Detect which cell encompasses the target text, then output its [X, Y] center coordinate. 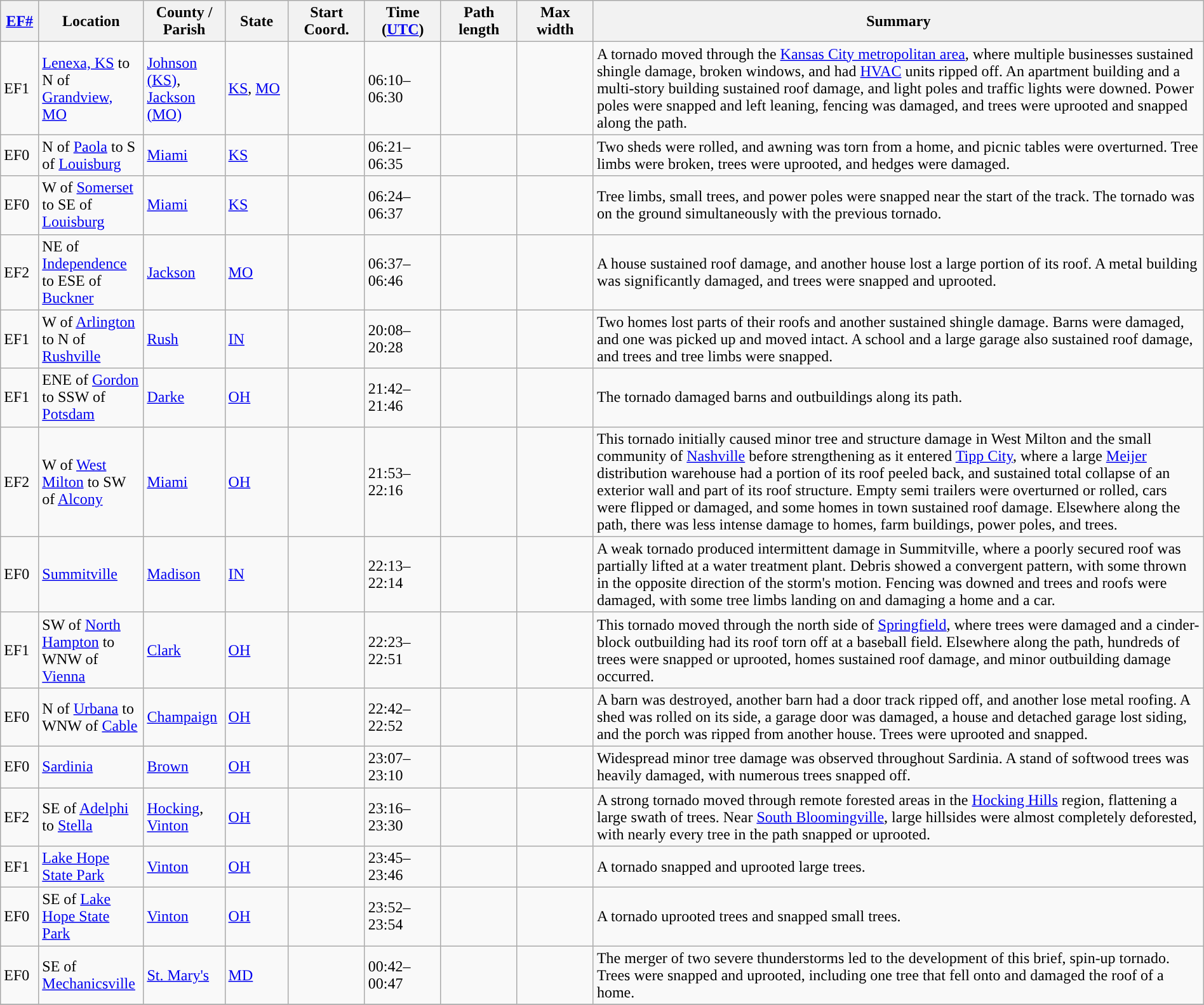
A tornado uprooted trees and snapped small trees. [898, 917]
Path length [479, 22]
06:24–06:37 [403, 205]
SE of Adelphi to Stella [91, 816]
Location [91, 22]
Lenexa, KS to N of Grandview, MO [91, 88]
22:23–22:51 [403, 650]
Darke [184, 397]
23:16–23:30 [403, 816]
00:42–00:47 [403, 975]
A tornado snapped and uprooted large trees. [898, 867]
KS, MO [257, 88]
County / Parish [184, 22]
Rush [184, 339]
23:07–23:10 [403, 767]
Time (UTC) [403, 22]
20:08–20:28 [403, 339]
St. Mary's [184, 975]
Widespread minor tree damage was observed throughout Sardinia. A stand of softwood trees was heavily damaged, with numerous trees snapped off. [898, 767]
21:42–21:46 [403, 397]
Brown [184, 767]
22:13–22:14 [403, 574]
Start Coord. [326, 22]
W of Somerset to SE of Louisburg [91, 205]
Jackson [184, 272]
Lake Hope State Park [91, 867]
SE of Mechanicsville [91, 975]
06:10–06:30 [403, 88]
W of Arlington to N of Rushville [91, 339]
EF# [20, 22]
06:37–06:46 [403, 272]
The tornado damaged barns and outbuildings along its path. [898, 397]
21:53–22:16 [403, 481]
SE of Lake Hope State Park [91, 917]
MO [257, 272]
22:42–22:52 [403, 717]
NE of Independence to ESE of Buckner [91, 272]
23:45–23:46 [403, 867]
Johnson (KS), Jackson (MO) [184, 88]
ENE of Gordon to SSW of Potsdam [91, 397]
N of Urbana to WNW of Cable [91, 717]
23:52–23:54 [403, 917]
W of West Milton to SW of Alcony [91, 481]
State [257, 22]
SW of North Hampton to WNW of Vienna [91, 650]
Summitville [91, 574]
Clark [184, 650]
Hocking, Vinton [184, 816]
N of Paola to S of Louisburg [91, 155]
Max width [555, 22]
Summary [898, 22]
Sardinia [91, 767]
MD [257, 975]
Madison [184, 574]
06:21–06:35 [403, 155]
Champaign [184, 717]
